Identify which cell holds the provided text, then report its [X, Y] central coordinate. 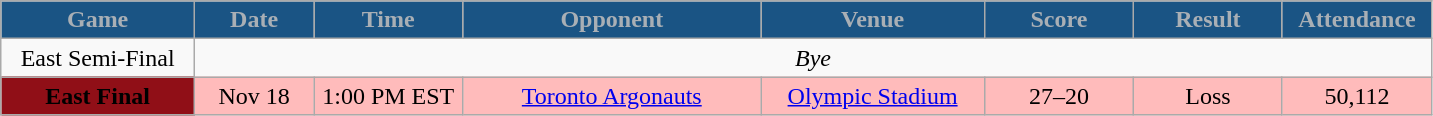
Opponent [612, 20]
Time [388, 20]
East Semi-Final [98, 58]
Loss [1208, 96]
Nov 18 [254, 96]
Score [1058, 20]
27–20 [1058, 96]
East Final [98, 96]
Bye [812, 58]
Date [254, 20]
Venue [873, 20]
50,112 [1356, 96]
Toronto Argonauts [612, 96]
Game [98, 20]
Olympic Stadium [873, 96]
Result [1208, 20]
1:00 PM EST [388, 96]
Attendance [1356, 20]
